Return the (X, Y) coordinate for the center point of the cell that contains the specified text.  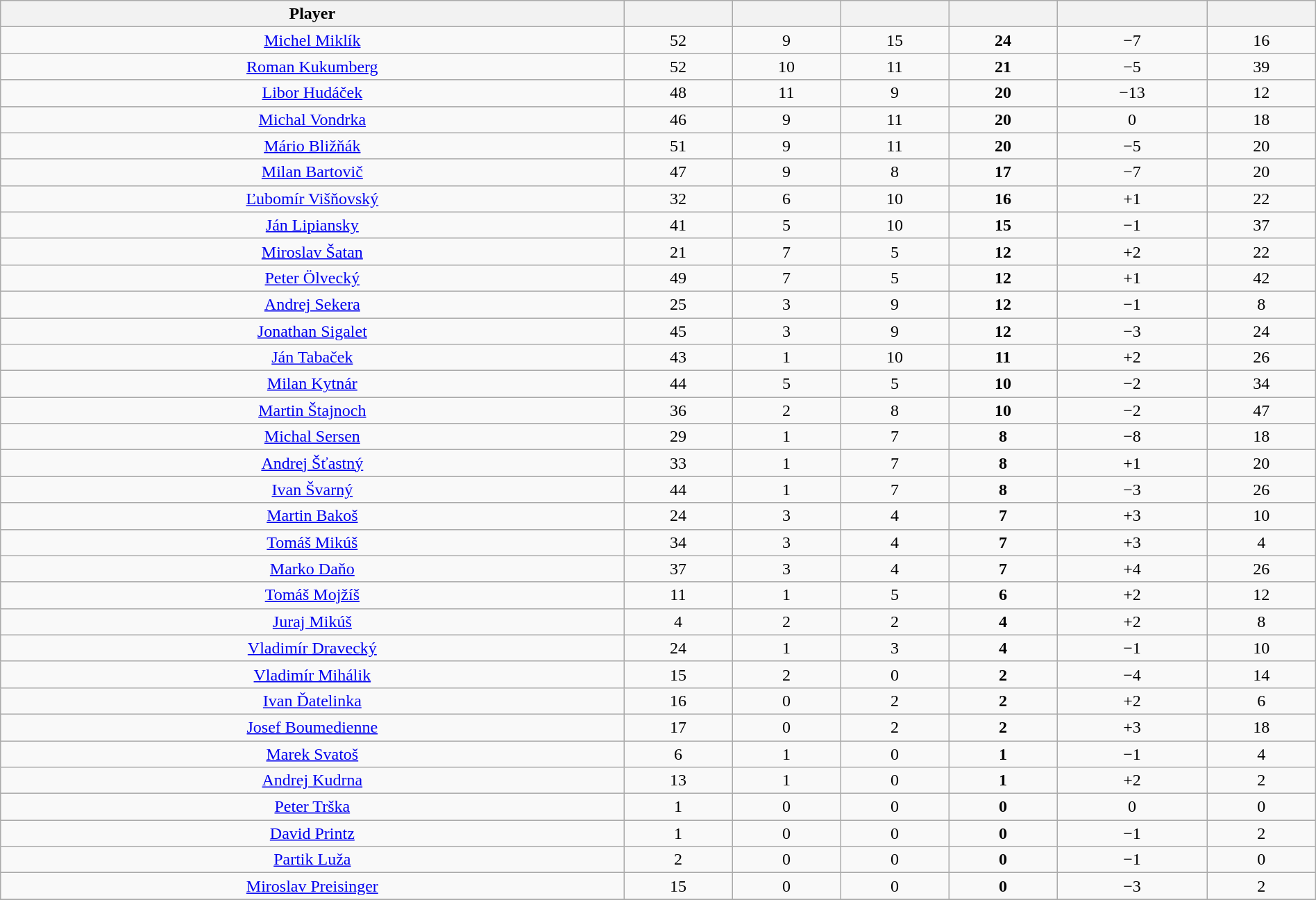
Jonathan Sigalet (312, 331)
−13 (1132, 93)
Marko Daňo (312, 569)
Ján Tabaček (312, 358)
Miroslav Preisinger (312, 886)
Tomáš Mojžíš (312, 595)
25 (678, 304)
41 (678, 225)
Josef Boumedienne (312, 727)
Ján Lipiansky (312, 225)
Juraj Mikúš (312, 622)
43 (678, 358)
Ivan Ďatelinka (312, 701)
49 (678, 278)
Peter Trška (312, 807)
Tomáš Mikúš (312, 542)
Milan Kytnár (312, 384)
Michal Sersen (312, 437)
Libor Hudáček (312, 93)
David Printz (312, 833)
Peter Ölvecký (312, 278)
Partik Luža (312, 860)
Marek Svatoš (312, 753)
Andrej Šťastný (312, 463)
Roman Kukumberg (312, 67)
Vladimír Dravecký (312, 648)
Vladimír Mihálik (312, 674)
Ivan Švarný (312, 490)
39 (1261, 67)
Martin Bakoš (312, 516)
Martin Štajnoch (312, 410)
33 (678, 463)
45 (678, 331)
Ľubomír Višňovský (312, 199)
Michal Vondrka (312, 119)
+4 (1132, 569)
Andrej Sekera (312, 304)
Milan Bartovič (312, 172)
51 (678, 146)
Andrej Kudrna (312, 781)
Michel Miklík (312, 40)
−4 (1132, 674)
Mário Bližňák (312, 146)
48 (678, 93)
46 (678, 119)
−8 (1132, 437)
29 (678, 437)
36 (678, 410)
Miroslav Šatan (312, 251)
Player (312, 14)
13 (678, 781)
32 (678, 199)
14 (1261, 674)
42 (1261, 278)
